Capture the cell that displays the provided text and extract its (X, Y) central coordinate. 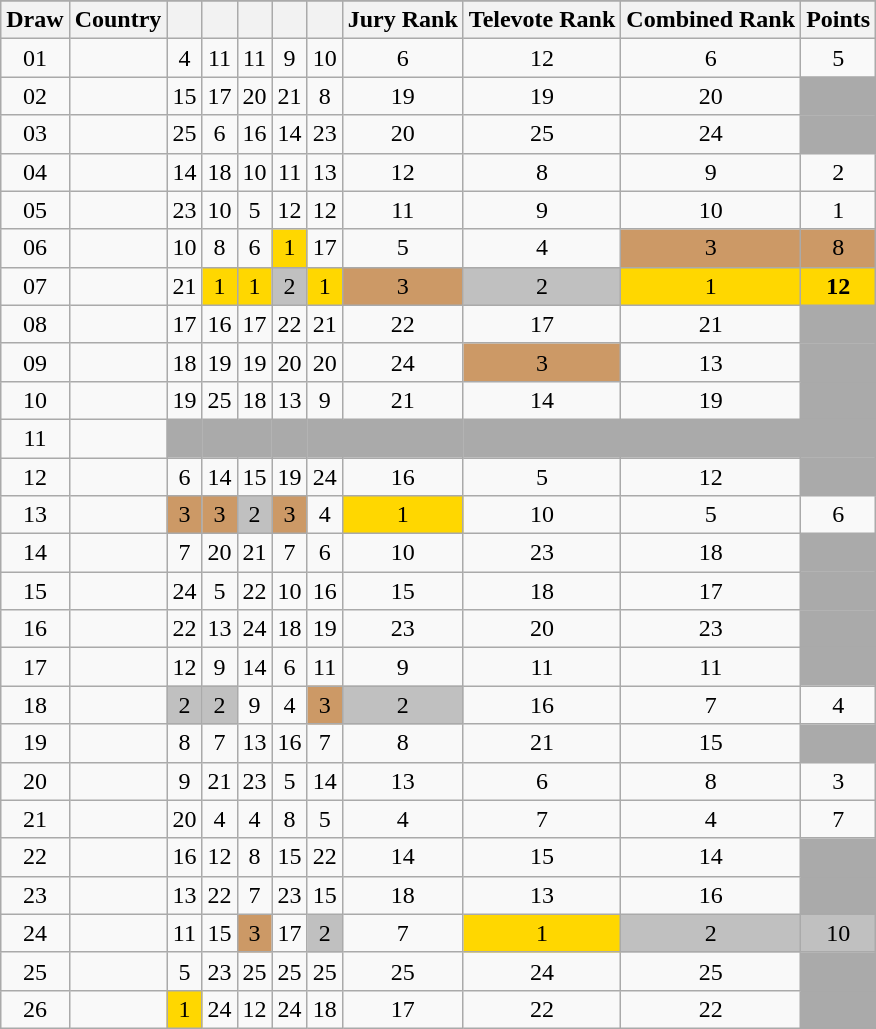
08 (35, 324)
05 (35, 210)
01 (35, 58)
03 (35, 134)
07 (35, 286)
Country (118, 20)
04 (35, 172)
09 (35, 362)
02 (35, 96)
Combined Rank (711, 20)
26 (35, 1009)
06 (35, 248)
Jury Rank (402, 20)
Draw (35, 20)
Points (838, 20)
Televote Rank (542, 20)
